Return (X, Y) of the center of cell containing provided text 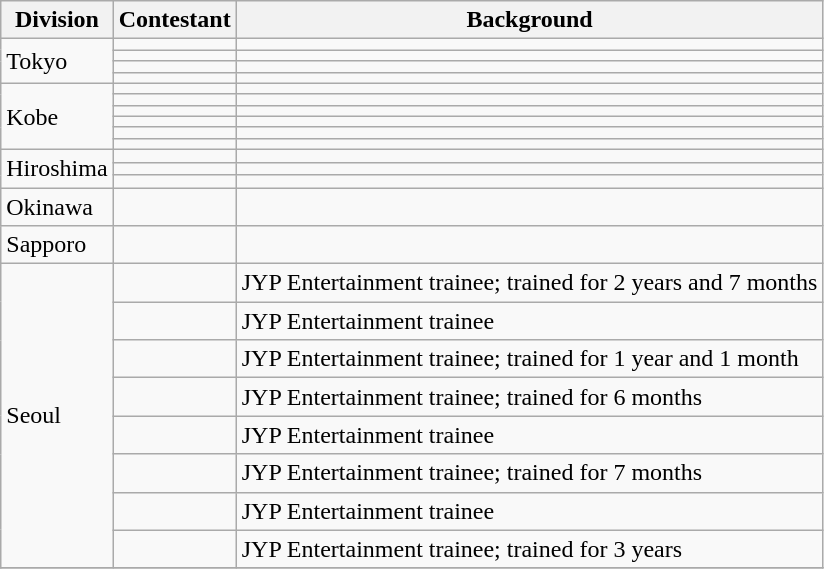
Background (530, 20)
Seoul (57, 416)
Contestant (174, 20)
Kobe (57, 116)
Hiroshima (57, 168)
JYP Entertainment trainee; trained for 7 months (530, 473)
Okinawa (57, 207)
JYP Entertainment trainee; trained for 3 years (530, 549)
JYP Entertainment trainee; trained for 2 years and 7 months (530, 283)
Sapporo (57, 245)
JYP Entertainment trainee; trained for 1 year and 1 month (530, 359)
Tokyo (57, 61)
JYP Entertainment trainee; trained for 6 months (530, 397)
Division (57, 20)
